Detect which cell encompasses the target text, then output its (X, Y) center coordinate. 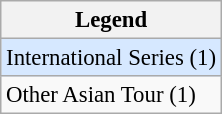
Legend (112, 20)
Other Asian Tour (1) (112, 95)
International Series (1) (112, 58)
